Scan for the cell matching the given text and deliver its [x, y] coordinate at center. 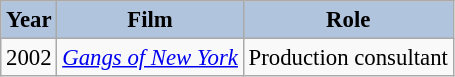
Film [150, 20]
Year [29, 20]
Production consultant [348, 58]
Gangs of New York [150, 58]
2002 [29, 58]
Role [348, 20]
